Detect which cell encompasses the target text, then output its (x, y) center coordinate. 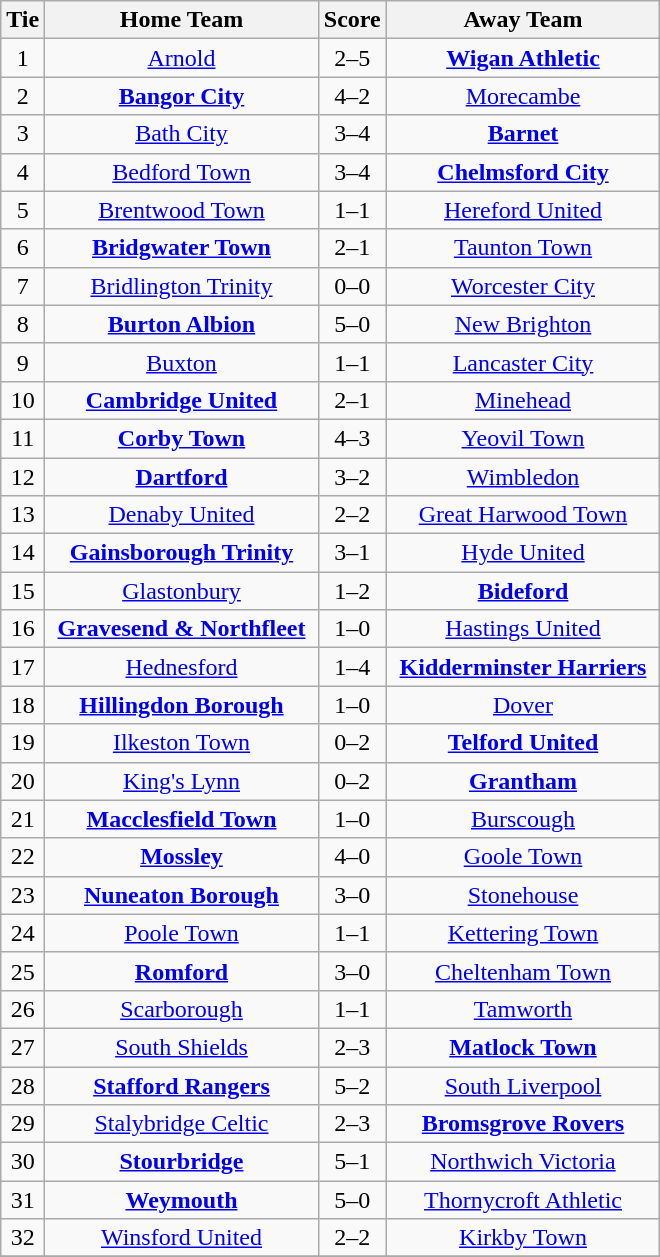
Thornycroft Athletic (523, 1200)
Lancaster City (523, 362)
Bridgwater Town (182, 248)
29 (23, 1124)
Stonehouse (523, 895)
Burscough (523, 819)
Poole Town (182, 933)
Kidderminster Harriers (523, 667)
16 (23, 629)
Great Harwood Town (523, 515)
Hyde United (523, 553)
Home Team (182, 20)
Matlock Town (523, 1047)
Hednesford (182, 667)
24 (23, 933)
Winsford United (182, 1238)
Hastings United (523, 629)
Arnold (182, 58)
Bath City (182, 134)
23 (23, 895)
Burton Albion (182, 324)
Grantham (523, 781)
Glastonbury (182, 591)
5–1 (352, 1162)
1–2 (352, 591)
Score (352, 20)
18 (23, 705)
Wigan Athletic (523, 58)
7 (23, 286)
4–0 (352, 857)
31 (23, 1200)
32 (23, 1238)
12 (23, 477)
Stourbridge (182, 1162)
Cheltenham Town (523, 971)
Brentwood Town (182, 210)
0–0 (352, 286)
Corby Town (182, 438)
Bromsgrove Rovers (523, 1124)
South Liverpool (523, 1085)
3 (23, 134)
17 (23, 667)
14 (23, 553)
Dartford (182, 477)
8 (23, 324)
3–2 (352, 477)
Yeovil Town (523, 438)
26 (23, 1009)
Wimbledon (523, 477)
Tamworth (523, 1009)
Tie (23, 20)
South Shields (182, 1047)
15 (23, 591)
Kirkby Town (523, 1238)
Northwich Victoria (523, 1162)
Gainsborough Trinity (182, 553)
Telford United (523, 743)
2–5 (352, 58)
Scarborough (182, 1009)
Weymouth (182, 1200)
3–1 (352, 553)
21 (23, 819)
Bedford Town (182, 172)
New Brighton (523, 324)
Taunton Town (523, 248)
Worcester City (523, 286)
Macclesfield Town (182, 819)
Stafford Rangers (182, 1085)
Hereford United (523, 210)
Buxton (182, 362)
Dover (523, 705)
Bangor City (182, 96)
13 (23, 515)
4 (23, 172)
6 (23, 248)
2 (23, 96)
5–2 (352, 1085)
9 (23, 362)
Minehead (523, 400)
King's Lynn (182, 781)
Ilkeston Town (182, 743)
20 (23, 781)
10 (23, 400)
27 (23, 1047)
Gravesend & Northfleet (182, 629)
Denaby United (182, 515)
Stalybridge Celtic (182, 1124)
Bridlington Trinity (182, 286)
19 (23, 743)
22 (23, 857)
Nuneaton Borough (182, 895)
Away Team (523, 20)
Morecambe (523, 96)
28 (23, 1085)
Kettering Town (523, 933)
Mossley (182, 857)
30 (23, 1162)
4–2 (352, 96)
Goole Town (523, 857)
Romford (182, 971)
5 (23, 210)
Bideford (523, 591)
Cambridge United (182, 400)
Chelmsford City (523, 172)
11 (23, 438)
4–3 (352, 438)
1–4 (352, 667)
Hillingdon Borough (182, 705)
25 (23, 971)
1 (23, 58)
Barnet (523, 134)
